From the cell containing the given text, extract its center point as [X, Y] coordinate. 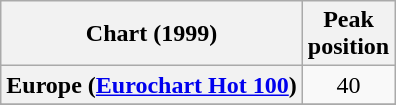
Peakposition [348, 34]
Europe (Eurochart Hot 100) [152, 85]
Chart (1999) [152, 34]
40 [348, 85]
